Identify which cell holds the provided text, then report its (x, y) central coordinate. 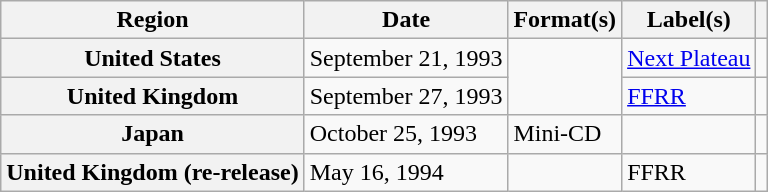
Region (152, 20)
Date (406, 20)
United Kingdom (152, 96)
Next Plateau (689, 58)
Japan (152, 134)
United Kingdom (re-release) (152, 172)
Label(s) (689, 20)
United States (152, 58)
September 21, 1993 (406, 58)
September 27, 1993 (406, 96)
Format(s) (565, 20)
May 16, 1994 (406, 172)
Mini-CD (565, 134)
October 25, 1993 (406, 134)
